Capture the cell that displays the provided text and extract its [X, Y] central coordinate. 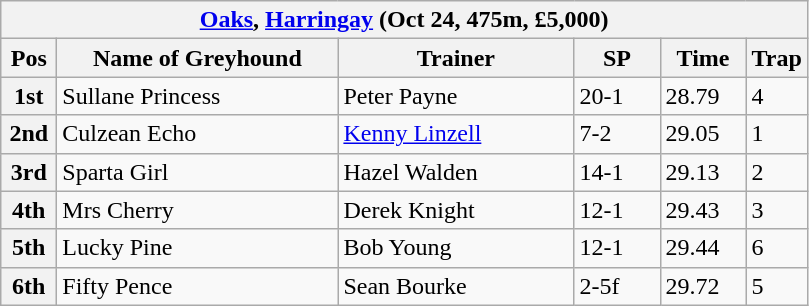
7-2 [617, 134]
6 [776, 248]
3 [776, 210]
2 [776, 172]
Sullane Princess [198, 96]
4th [29, 210]
Trap [776, 58]
29.13 [703, 172]
Culzean Echo [198, 134]
5th [29, 248]
Trainer [456, 58]
4 [776, 96]
Hazel Walden [456, 172]
Time [703, 58]
5 [776, 286]
Pos [29, 58]
20-1 [617, 96]
29.72 [703, 286]
Lucky Pine [198, 248]
6th [29, 286]
Bob Young [456, 248]
Peter Payne [456, 96]
Oaks, Harringay (Oct 24, 475m, £5,000) [404, 20]
Fifty Pence [198, 286]
14-1 [617, 172]
3rd [29, 172]
29.44 [703, 248]
Sparta Girl [198, 172]
1 [776, 134]
Name of Greyhound [198, 58]
2nd [29, 134]
Mrs Cherry [198, 210]
Sean Bourke [456, 286]
29.43 [703, 210]
28.79 [703, 96]
SP [617, 58]
29.05 [703, 134]
2-5f [617, 286]
Kenny Linzell [456, 134]
Derek Knight [456, 210]
1st [29, 96]
